From the cell containing the given text, extract its center point as (x, y) coordinate. 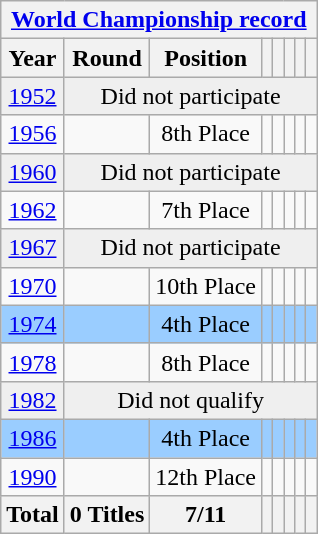
Round (107, 58)
Year (33, 58)
1978 (33, 362)
1970 (33, 286)
7/11 (206, 515)
1982 (33, 400)
1986 (33, 438)
1967 (33, 248)
1960 (33, 172)
Position (206, 58)
Did not qualify (190, 400)
World Championship record (159, 20)
10th Place (206, 286)
7th Place (206, 210)
1974 (33, 324)
1990 (33, 477)
1962 (33, 210)
Total (33, 515)
0 Titles (107, 515)
1956 (33, 134)
12th Place (206, 477)
1952 (33, 96)
